Identify which cell holds the provided text, then report its [x, y] central coordinate. 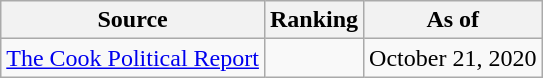
Source [133, 20]
The Cook Political Report [133, 58]
As of [453, 20]
Ranking [314, 20]
October 21, 2020 [453, 58]
